Scan for the cell matching the given text and deliver its [x, y] coordinate at center. 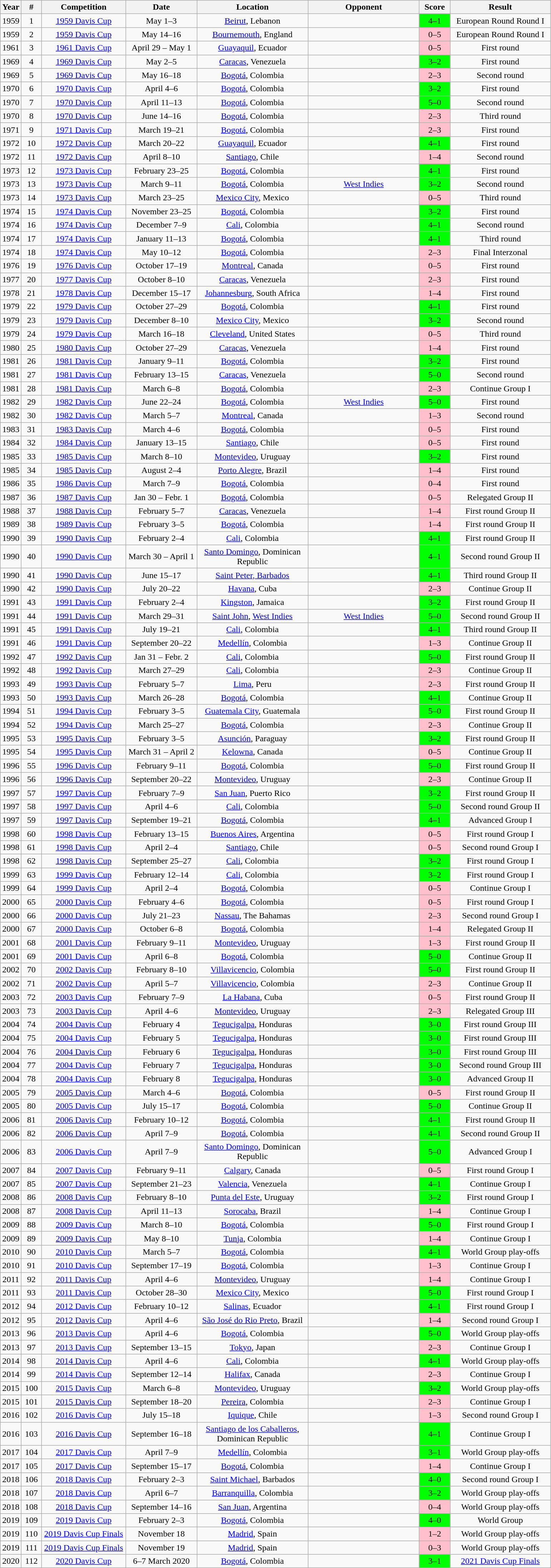
60 [31, 834]
31 [31, 429]
25 [31, 347]
43 [31, 602]
Buenos Aires, Argentina [252, 834]
99 [31, 1374]
29 [31, 402]
September 18–20 [162, 1402]
23 [31, 320]
62 [31, 861]
February 4 [162, 1024]
March 19–21 [162, 130]
69 [31, 956]
89 [31, 1238]
1984 Davis Cup [84, 443]
Havana, Cuba [252, 588]
1971 Davis Cup [84, 130]
Jan 31 – Febr. 2 [162, 657]
40 [31, 557]
Kelowna, Canada [252, 752]
Sorocaba, Brazil [252, 1211]
78 [31, 1079]
December 15–17 [162, 293]
August 2–4 [162, 470]
April 5–7 [162, 983]
Date [162, 7]
February 5 [162, 1038]
Salinas, Ecuador [252, 1306]
May 8–10 [162, 1238]
13 [31, 184]
55 [31, 766]
September 15–17 [162, 1466]
1987 [11, 497]
68 [31, 943]
Santiago de los Caballeros, Dominican Republic [252, 1434]
103 [31, 1434]
Tokyo, Japan [252, 1347]
Relegated Group III [501, 1011]
6–7 March 2020 [162, 1561]
5 [31, 75]
San Juan, Argentina [252, 1506]
October 28–30 [162, 1293]
30 [31, 416]
Location [252, 7]
September 19–21 [162, 820]
73 [31, 1011]
27 [31, 375]
Jan 30 – Febr. 1 [162, 497]
# [31, 7]
46 [31, 643]
1987 Davis Cup [84, 497]
92 [31, 1279]
March 31 – April 2 [162, 752]
56 [31, 779]
Bournemouth, England [252, 34]
38 [31, 524]
1989 [11, 524]
January 11–13 [162, 239]
63 [31, 875]
17 [31, 239]
Iquique, Chile [252, 1415]
11 [31, 157]
Johannesburg, South Africa [252, 293]
Saint Peter, Barbados [252, 575]
March 20–22 [162, 143]
96 [31, 1334]
La Habana, Cuba [252, 997]
1–2 [435, 1534]
Lima, Peru [252, 684]
1986 [11, 484]
February 23–25 [162, 171]
1980 [11, 347]
71 [31, 983]
2020 [11, 1561]
Guatemala City, Guatemala [252, 711]
Saint John, West Indies [252, 616]
90 [31, 1252]
November 19 [162, 1548]
93 [31, 1293]
June 15–17 [162, 575]
67 [31, 929]
57 [31, 793]
77 [31, 1065]
1988 Davis Cup [84, 511]
2021 Davis Cup Finals [501, 1561]
September 14–16 [162, 1506]
94 [31, 1306]
53 [31, 738]
52 [31, 725]
March 9–11 [162, 184]
Tunja, Colombia [252, 1238]
Competition [84, 7]
San Juan, Puerto Rico [252, 793]
8 [31, 116]
47 [31, 657]
1976 [11, 266]
14 [31, 198]
1983 Davis Cup [84, 429]
May 10–12 [162, 252]
1977 Davis Cup [84, 279]
59 [31, 820]
Saint Michael, Barbados [252, 1479]
Cleveland, United States [252, 334]
33 [31, 456]
1 [31, 21]
1983 [11, 429]
61 [31, 847]
April 6–8 [162, 956]
November 18 [162, 1534]
January 9–11 [162, 361]
84 [31, 1170]
Halifax, Canada [252, 1374]
Opponent [364, 7]
May 2–5 [162, 62]
December 8–10 [162, 320]
35 [31, 484]
104 [31, 1452]
28 [31, 388]
91 [31, 1265]
February 8 [162, 1079]
75 [31, 1038]
Beirut, Lebanon [252, 21]
December 7–9 [162, 225]
76 [31, 1051]
Porto Alegre, Brazil [252, 470]
Calgary, Canada [252, 1170]
85 [31, 1184]
Result [501, 7]
June 14–16 [162, 116]
November 23–25 [162, 211]
2 [31, 34]
81 [31, 1120]
1977 [11, 279]
1971 [11, 130]
64 [31, 888]
1986 Davis Cup [84, 484]
12 [31, 171]
112 [31, 1561]
36 [31, 497]
March 25–27 [162, 725]
Valencia, Venezuela [252, 1184]
May 1–3 [162, 21]
50 [31, 698]
Advanced Group II [501, 1079]
Nassau, The Bahamas [252, 915]
Asunción, Paraguay [252, 738]
58 [31, 806]
108 [31, 1506]
May 14–16 [162, 34]
48 [31, 670]
101 [31, 1402]
107 [31, 1493]
1976 Davis Cup [84, 266]
April 6–7 [162, 1493]
2020 Davis Cup [84, 1561]
105 [31, 1466]
3 [31, 48]
Punta del Este, Uruguay [252, 1197]
106 [31, 1479]
19 [31, 266]
54 [31, 752]
February 12–14 [162, 875]
September 13–15 [162, 1347]
16 [31, 225]
42 [31, 588]
34 [31, 470]
March 16–18 [162, 334]
September 12–14 [162, 1374]
February 7 [162, 1065]
15 [31, 211]
18 [31, 252]
86 [31, 1197]
March 23–25 [162, 198]
July 20–22 [162, 588]
65 [31, 902]
1978 Davis Cup [84, 293]
March 7–9 [162, 484]
37 [31, 511]
51 [31, 711]
Year [11, 7]
9 [31, 130]
March 26–28 [162, 698]
95 [31, 1320]
4 [31, 62]
2019 Davis Cup [84, 1520]
February 6 [162, 1051]
88 [31, 1225]
72 [31, 997]
July 15–18 [162, 1415]
Pereira, Colombia [252, 1402]
45 [31, 630]
March 29–31 [162, 616]
1980 Davis Cup [84, 347]
102 [31, 1415]
70 [31, 970]
March 27–29 [162, 670]
September 21–23 [162, 1184]
September 25–27 [162, 861]
83 [31, 1152]
97 [31, 1347]
100 [31, 1388]
February 4–6 [162, 902]
0–3 [435, 1548]
Score [435, 7]
6 [31, 89]
1961 Davis Cup [84, 48]
1984 [11, 443]
September 17–19 [162, 1265]
March 30 – April 1 [162, 557]
Second round Group III [501, 1065]
111 [31, 1548]
World Group [501, 1520]
September 16–18 [162, 1434]
July 15–17 [162, 1106]
São José do Rio Preto, Brazil [252, 1320]
June 22–24 [162, 402]
21 [31, 293]
44 [31, 616]
1988 [11, 511]
39 [31, 538]
April 8–10 [162, 157]
110 [31, 1534]
Barranquilla, Colombia [252, 1493]
July 21–23 [162, 915]
24 [31, 334]
1961 [11, 48]
Kingston, Jamaica [252, 602]
66 [31, 915]
1989 Davis Cup [84, 524]
26 [31, 361]
July 19–21 [162, 630]
79 [31, 1093]
87 [31, 1211]
10 [31, 143]
October 8–10 [162, 279]
98 [31, 1361]
20 [31, 279]
October 17–19 [162, 266]
October 6–8 [162, 929]
109 [31, 1520]
1978 [11, 293]
80 [31, 1106]
82 [31, 1133]
January 13–15 [162, 443]
32 [31, 443]
Final Interzonal [501, 252]
22 [31, 307]
April 29 – May 1 [162, 48]
May 16–18 [162, 75]
7 [31, 102]
74 [31, 1024]
41 [31, 575]
49 [31, 684]
